Output the (x, y) coordinate of the center of the cell containing the given text.  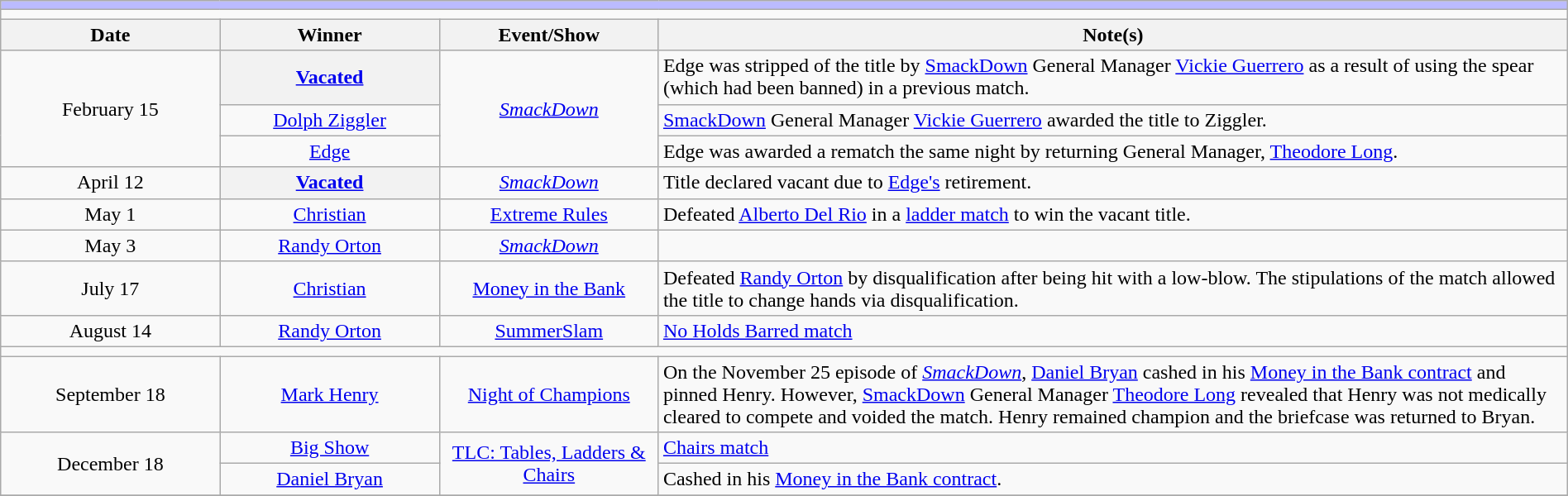
SmackDown General Manager Vickie Guerrero awarded the title to Ziggler. (1113, 120)
Edge was awarded a rematch the same night by returning General Manager, Theodore Long. (1113, 151)
SummerSlam (549, 331)
Chairs match (1113, 448)
Daniel Bryan (329, 479)
Defeated Alberto Del Rio in a ladder match to win the vacant title. (1113, 214)
Money in the Bank (549, 288)
July 17 (111, 288)
September 18 (111, 393)
May 3 (111, 246)
Note(s) (1113, 35)
December 18 (111, 464)
TLC: Tables, Ladders & Chairs (549, 464)
Title declared vacant due to Edge's retirement. (1113, 183)
April 12 (111, 183)
Cashed in his Money in the Bank contract. (1113, 479)
May 1 (111, 214)
Big Show (329, 448)
Event/Show (549, 35)
Date (111, 35)
Winner (329, 35)
Night of Champions (549, 393)
February 15 (111, 109)
Mark Henry (329, 393)
Dolph Ziggler (329, 120)
Extreme Rules (549, 214)
Edge (329, 151)
August 14 (111, 331)
No Holds Barred match (1113, 331)
